Capture the cell that displays the provided text and extract its [X, Y] central coordinate. 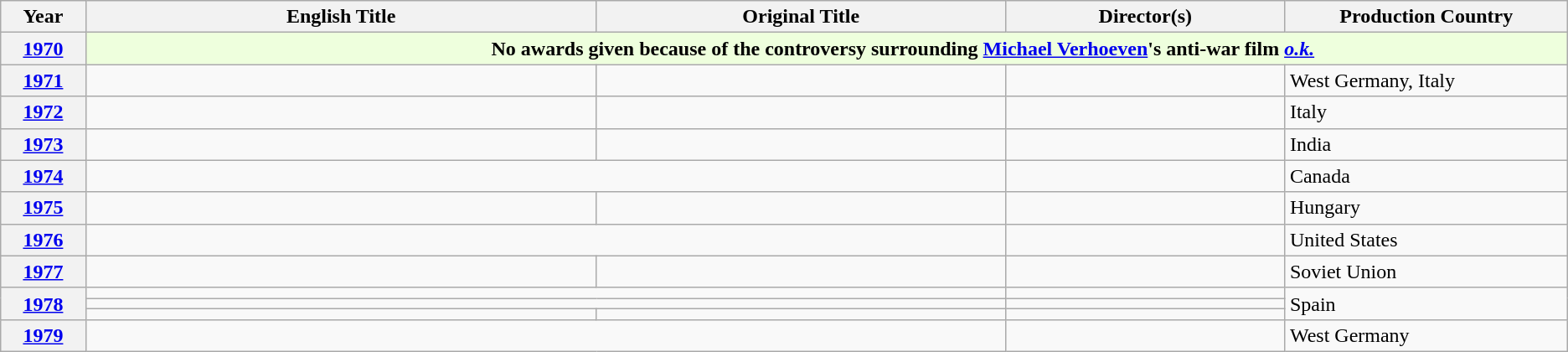
Soviet Union [1426, 272]
1977 [44, 272]
Original Title [801, 17]
English Title [341, 17]
1971 [44, 80]
1979 [44, 335]
Canada [1426, 176]
Production Country [1426, 17]
No awards given because of the controversy surrounding Michael Verhoeven's anti-war film o.k. [826, 49]
Spain [1426, 303]
1978 [44, 303]
1973 [44, 144]
India [1426, 144]
1974 [44, 176]
1972 [44, 112]
United States [1426, 240]
West Germany, Italy [1426, 80]
West Germany [1426, 335]
Year [44, 17]
1976 [44, 240]
Director(s) [1145, 17]
1975 [44, 208]
1970 [44, 49]
Hungary [1426, 208]
Italy [1426, 112]
